Identify which cell holds the provided text, then report its (X, Y) central coordinate. 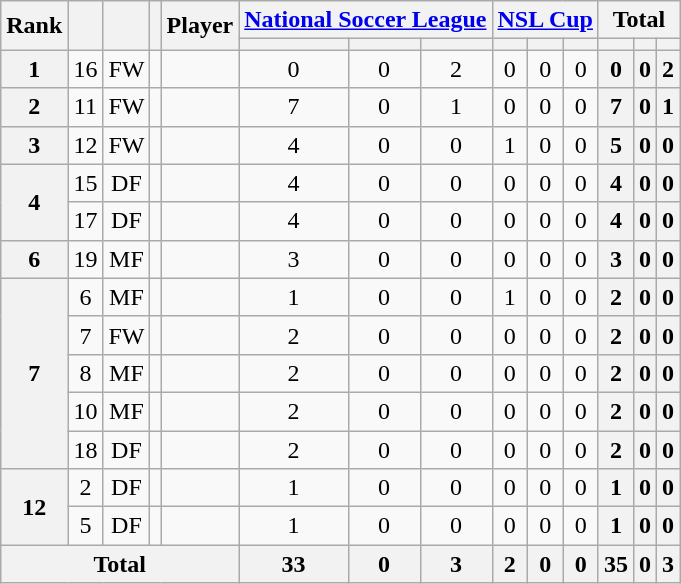
18 (86, 449)
35 (616, 564)
17 (86, 221)
15 (86, 183)
10 (86, 411)
8 (86, 373)
11 (86, 107)
Rank (34, 26)
33 (294, 564)
Player (200, 26)
19 (86, 259)
National Soccer League (366, 20)
NSL Cup (545, 20)
16 (86, 69)
